Determine the (X, Y) coordinate at the center of the cell enclosing the given text.  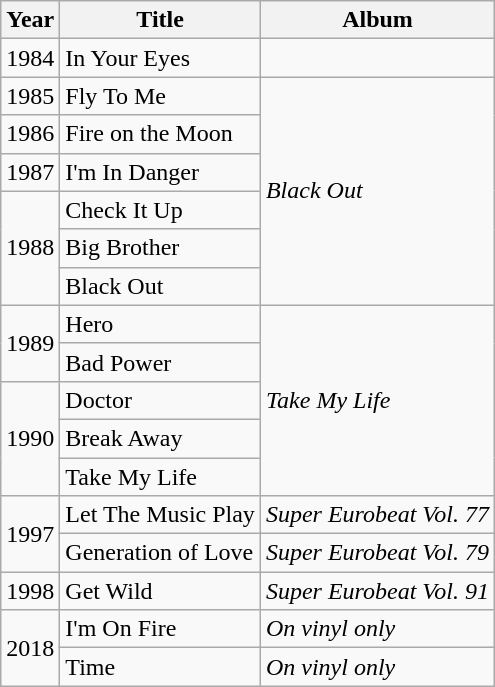
Bad Power (160, 362)
1984 (30, 58)
Super Eurobeat Vol. 77 (377, 515)
Title (160, 20)
1987 (30, 172)
I'm In Danger (160, 172)
Super Eurobeat Vol. 79 (377, 553)
1990 (30, 438)
Doctor (160, 400)
1988 (30, 248)
I'm On Fire (160, 629)
Let The Music Play (160, 515)
2018 (30, 648)
1997 (30, 534)
1986 (30, 134)
Fly To Me (160, 96)
Hero (160, 324)
Super Eurobeat Vol. 91 (377, 591)
Album (377, 20)
Get Wild (160, 591)
Fire on the Moon (160, 134)
Check It Up (160, 210)
Big Brother (160, 248)
Break Away (160, 438)
Generation of Love (160, 553)
1985 (30, 96)
1989 (30, 343)
Time (160, 667)
1998 (30, 591)
In Your Eyes (160, 58)
Year (30, 20)
